For the text-containing cell, return its midpoint in (x, y) coordinate format. 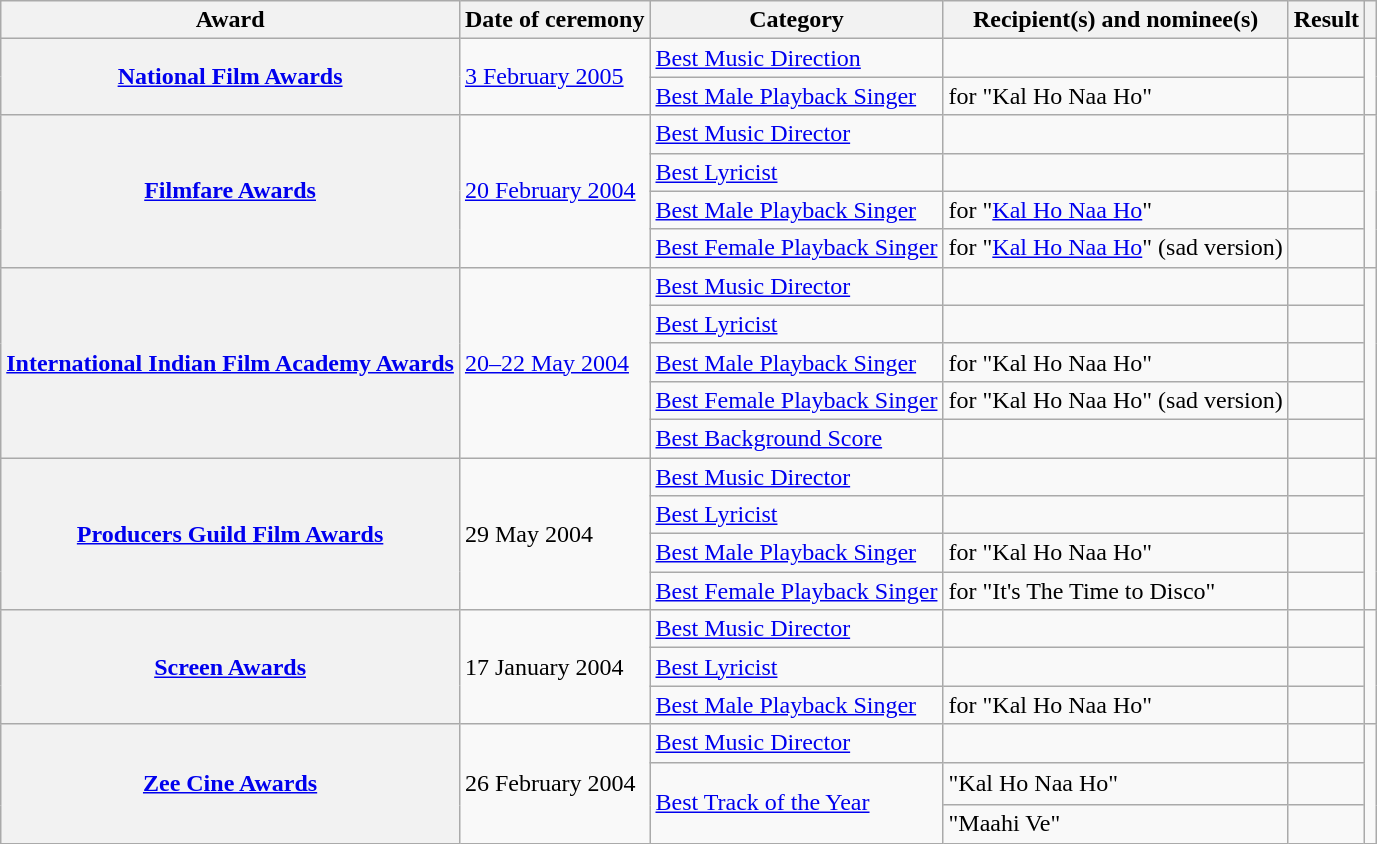
Producers Guild Film Awards (230, 534)
Result (1326, 20)
Best Track of the Year (796, 802)
"Kal Ho Naa Ho" (1116, 784)
3 February 2005 (554, 77)
Category (796, 20)
Best Background Score (796, 438)
26 February 2004 (554, 784)
International Indian Film Academy Awards (230, 362)
Zee Cine Awards (230, 784)
20–22 May 2004 (554, 362)
Date of ceremony (554, 20)
Award (230, 20)
for "It's The Time to Disco" (1116, 591)
17 January 2004 (554, 667)
"Maahi Ve" (1116, 824)
29 May 2004 (554, 534)
National Film Awards (230, 77)
20 February 2004 (554, 191)
Recipient(s) and nominee(s) (1116, 20)
Screen Awards (230, 667)
Filmfare Awards (230, 191)
Best Music Direction (796, 58)
